Scan for the cell matching the given text and deliver its (x, y) coordinate at center. 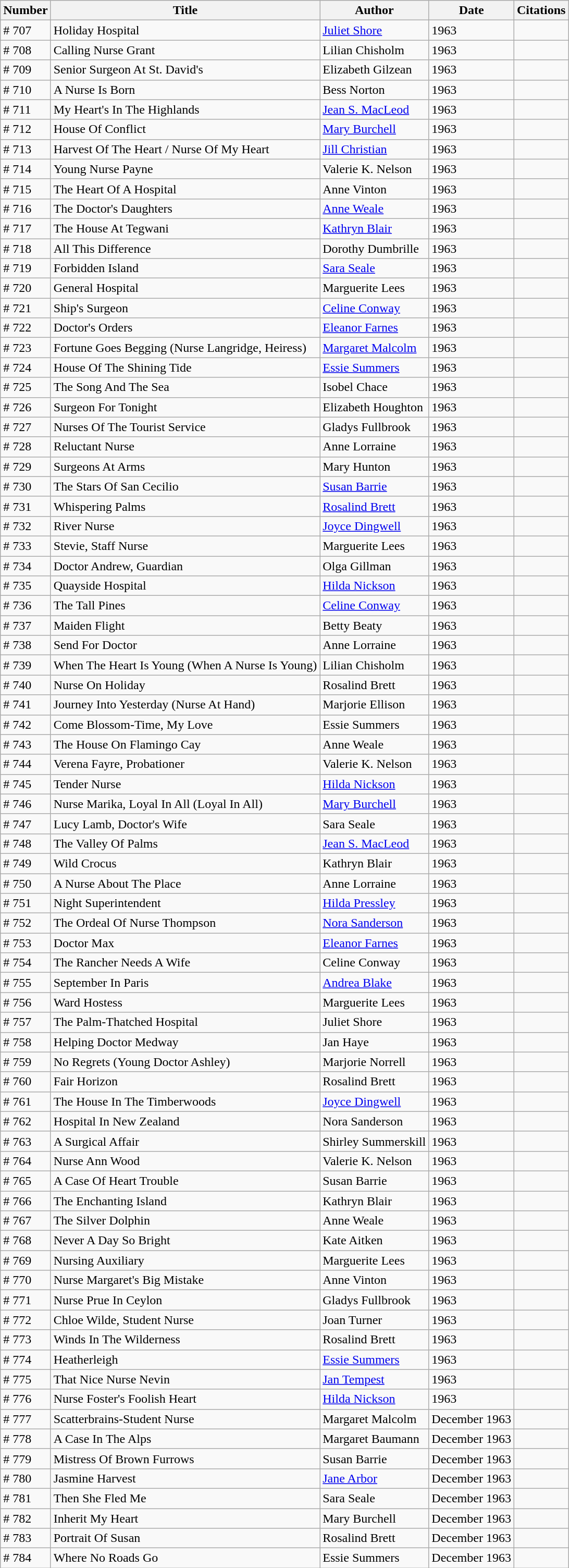
Hospital In New Zealand (185, 1121)
That Nice Nurse Nevin (185, 1379)
Isobel Chace (374, 387)
Winds In The Wilderness (185, 1340)
Send For Doctor (185, 645)
# 741 (26, 705)
Citations (541, 10)
The Ordeal Of Nurse Thompson (185, 923)
Surgeons At Arms (185, 467)
Harvest Of The Heart / Nurse Of My Heart (185, 149)
# 740 (26, 685)
# 707 (26, 30)
# 728 (26, 447)
Jill Christian (374, 149)
# 713 (26, 149)
# 712 (26, 129)
# 751 (26, 903)
# 743 (26, 744)
Marjorie Norrell (374, 1062)
# 725 (26, 387)
A Surgical Affair (185, 1141)
# 778 (26, 1439)
# 726 (26, 407)
The Silver Dolphin (185, 1221)
# 746 (26, 804)
Number (26, 10)
# 718 (26, 249)
Hilda Pressley (374, 903)
# 744 (26, 764)
# 738 (26, 645)
Shirley Summerskill (374, 1141)
# 777 (26, 1419)
Betty Beaty (374, 626)
# 766 (26, 1200)
# 774 (26, 1359)
Wild Crocus (185, 863)
# 755 (26, 983)
# 756 (26, 1002)
# 708 (26, 50)
# 735 (26, 586)
The Enchanting Island (185, 1200)
# 771 (26, 1300)
Doctor Max (185, 943)
My Heart's In The Highlands (185, 109)
Tender Nurse (185, 784)
Marjorie Ellison (374, 705)
Fortune Goes Begging (Nurse Langridge, Heiress) (185, 348)
Title (185, 10)
# 753 (26, 943)
# 721 (26, 308)
# 776 (26, 1399)
# 710 (26, 90)
Jane Arbor (374, 1478)
The Rancher Needs A Wife (185, 963)
# 736 (26, 606)
House Of The Shining Tide (185, 367)
Jasmine Harvest (185, 1478)
Where No Roads Go (185, 1558)
Jan Haye (374, 1042)
Verena Fayre, Probationer (185, 764)
# 724 (26, 367)
Mary Hunton (374, 467)
Elizabeth Houghton (374, 407)
# 761 (26, 1101)
Reluctant Nurse (185, 447)
Andrea Blake (374, 983)
# 782 (26, 1518)
Doctor Andrew, Guardian (185, 566)
Young Nurse Payne (185, 169)
Nursing Auxiliary (185, 1260)
Olga Gillman (374, 566)
Heatherleigh (185, 1359)
A Nurse About The Place (185, 884)
Kate Aitken (374, 1241)
Nurse On Holiday (185, 685)
The Palm-Thatched Hospital (185, 1022)
# 779 (26, 1459)
# 749 (26, 863)
Quayside Hospital (185, 586)
# 762 (26, 1121)
# 720 (26, 288)
Joan Turner (374, 1320)
Senior Surgeon At St. David's (185, 70)
House Of Conflict (185, 129)
# 783 (26, 1538)
Margaret Baumann (374, 1439)
# 754 (26, 963)
# 730 (26, 486)
# 750 (26, 884)
# 784 (26, 1558)
Holiday Hospital (185, 30)
September In Paris (185, 983)
# 714 (26, 169)
Ward Hostess (185, 1002)
# 739 (26, 665)
River Nurse (185, 526)
The Tall Pines (185, 606)
Never A Day So Bright (185, 1241)
# 748 (26, 843)
# 780 (26, 1478)
# 760 (26, 1082)
Dorothy Dumbrille (374, 249)
A Case In The Alps (185, 1439)
# 759 (26, 1062)
# 711 (26, 109)
Lucy Lamb, Doctor's Wife (185, 824)
# 775 (26, 1379)
Elizabeth Gilzean (374, 70)
All This Difference (185, 249)
A Case Of Heart Trouble (185, 1181)
Mistress Of Brown Furrows (185, 1459)
The House In The Timberwoods (185, 1101)
# 715 (26, 189)
# 768 (26, 1241)
# 732 (26, 526)
# 758 (26, 1042)
Then She Fled Me (185, 1498)
The Heart Of A Hospital (185, 189)
Bess Norton (374, 90)
Whispering Palms (185, 506)
# 764 (26, 1161)
# 752 (26, 923)
The House On Flamingo Cay (185, 744)
# 716 (26, 209)
# 719 (26, 268)
# 737 (26, 626)
Surgeon For Tonight (185, 407)
Nurse Prue In Ceylon (185, 1300)
A Nurse Is Born (185, 90)
Forbidden Island (185, 268)
Jan Tempest (374, 1379)
# 734 (26, 566)
# 763 (26, 1141)
# 722 (26, 328)
Fair Horizon (185, 1082)
# 733 (26, 546)
Author (374, 10)
Date (472, 10)
Portrait Of Susan (185, 1538)
Come Blossom-Time, My Love (185, 725)
The House At Tegwani (185, 228)
# 729 (26, 467)
# 731 (26, 506)
# 727 (26, 427)
Chloe Wilde, Student Nurse (185, 1320)
Journey Into Yesterday (Nurse At Hand) (185, 705)
When The Heart Is Young (When A Nurse Is Young) (185, 665)
# 769 (26, 1260)
Ship's Surgeon (185, 308)
Nurses Of The Tourist Service (185, 427)
Calling Nurse Grant (185, 50)
No Regrets (Young Doctor Ashley) (185, 1062)
The Valley Of Palms (185, 843)
Nurse Foster's Foolish Heart (185, 1399)
The Doctor's Daughters (185, 209)
Maiden Flight (185, 626)
# 765 (26, 1181)
# 742 (26, 725)
# 745 (26, 784)
# 772 (26, 1320)
# 767 (26, 1221)
# 770 (26, 1280)
Doctor's Orders (185, 328)
# 773 (26, 1340)
Nurse Ann Wood (185, 1161)
# 747 (26, 824)
Nurse Margaret's Big Mistake (185, 1280)
# 709 (26, 70)
Night Superintendent (185, 903)
Stevie, Staff Nurse (185, 546)
General Hospital (185, 288)
The Song And The Sea (185, 387)
Scatterbrains-Student Nurse (185, 1419)
# 781 (26, 1498)
Inherit My Heart (185, 1518)
Nurse Marika, Loyal In All (Loyal In All) (185, 804)
Helping Doctor Medway (185, 1042)
# 723 (26, 348)
The Stars Of San Cecilio (185, 486)
# 757 (26, 1022)
# 717 (26, 228)
